Return [X, Y] of the center of cell containing provided text 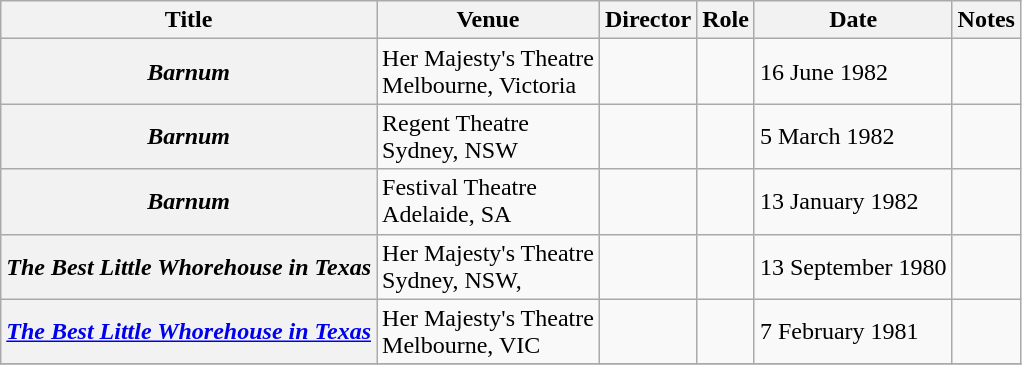
16 June 1982 [853, 72]
Date [853, 20]
Director [648, 20]
Festival TheatreAdelaide, SA [488, 202]
Role [726, 20]
Her Majesty's TheatreMelbourne, VIC [488, 332]
Regent TheatreSydney, NSW [488, 136]
13 September 1980 [853, 266]
Her Majesty's TheatreSydney, NSW, [488, 266]
Notes [986, 20]
Her Majesty's TheatreMelbourne, Victoria [488, 72]
Venue [488, 20]
Title [189, 20]
5 March 1982 [853, 136]
13 January 1982 [853, 202]
7 February 1981 [853, 332]
